Extract the [x, y] coordinate from the center of the cell holding the provided text.  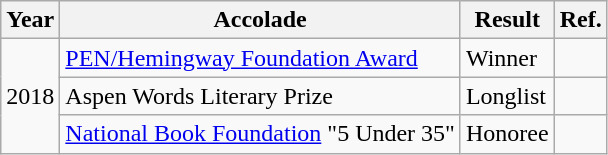
Year [30, 20]
Result [507, 20]
Aspen Words Literary Prize [260, 96]
Honoree [507, 134]
Accolade [260, 20]
Ref. [580, 20]
2018 [30, 96]
Winner [507, 58]
Longlist [507, 96]
National Book Foundation "5 Under 35" [260, 134]
PEN/Hemingway Foundation Award [260, 58]
